For the text-containing cell, return its midpoint in (x, y) coordinate format. 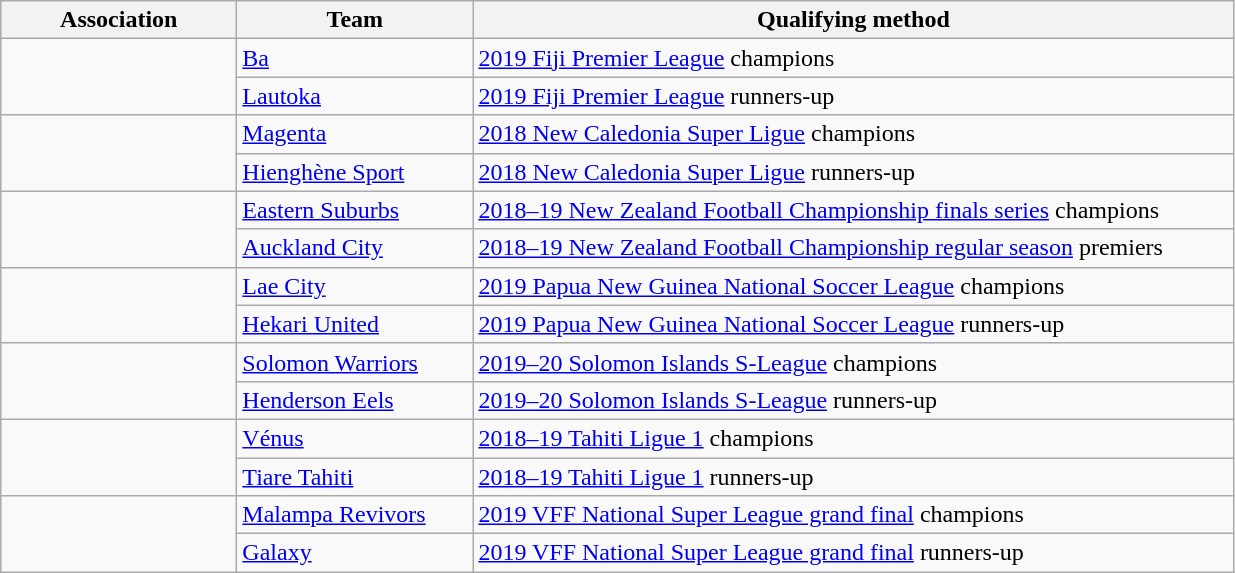
2019 Fiji Premier League runners-up (854, 96)
Lae City (355, 286)
Qualifying method (854, 20)
Magenta (355, 134)
Solomon Warriors (355, 362)
2018 New Caledonia Super Ligue champions (854, 134)
2019–20 Solomon Islands S-League runners-up (854, 400)
Ba (355, 58)
2018–19 Tahiti Ligue 1 champions (854, 438)
Auckland City (355, 248)
2019 VFF National Super League grand final champions (854, 515)
2019 Papua New Guinea National Soccer League champions (854, 286)
Malampa Revivors (355, 515)
Team (355, 20)
Eastern Suburbs (355, 210)
Tiare Tahiti (355, 477)
Lautoka (355, 96)
2018 New Caledonia Super Ligue runners-up (854, 172)
Hekari United (355, 324)
Hienghène Sport (355, 172)
Vénus (355, 438)
2018–19 New Zealand Football Championship finals series champions (854, 210)
Henderson Eels (355, 400)
2019 Papua New Guinea National Soccer League runners-up (854, 324)
2018–19 New Zealand Football Championship regular season premiers (854, 248)
Galaxy (355, 553)
2018–19 Tahiti Ligue 1 runners-up (854, 477)
2019 VFF National Super League grand final runners-up (854, 553)
Association (119, 20)
2019–20 Solomon Islands S-League champions (854, 362)
2019 Fiji Premier League champions (854, 58)
